Identify which cell holds the provided text, then report its (X, Y) central coordinate. 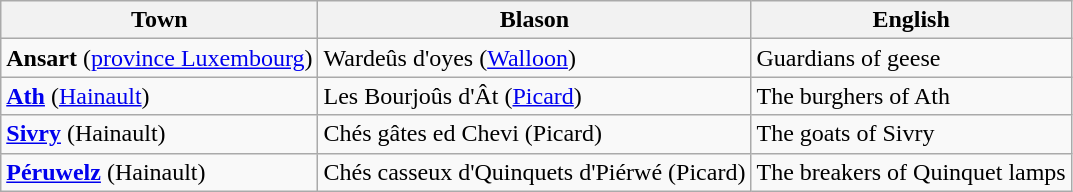
Sivry (Hainault) (160, 134)
The breakers of Quinquet lamps (911, 172)
Guardians of geese (911, 58)
Chés casseux d'Quinquets d'Piérwé (Picard) (534, 172)
The goats of Sivry (911, 134)
English (911, 20)
Ath (Hainault) (160, 96)
Blason (534, 20)
The burghers of Ath (911, 96)
Péruwelz (Hainault) (160, 172)
Les Bourjoûs d'Ât (Picard) (534, 96)
Chés gâtes ed Chevi (Picard) (534, 134)
Town (160, 20)
Wardeûs d'oyes (Walloon) (534, 58)
Ansart (province Luxembourg) (160, 58)
